Output the [X, Y] coordinate of the center of the cell containing the given text.  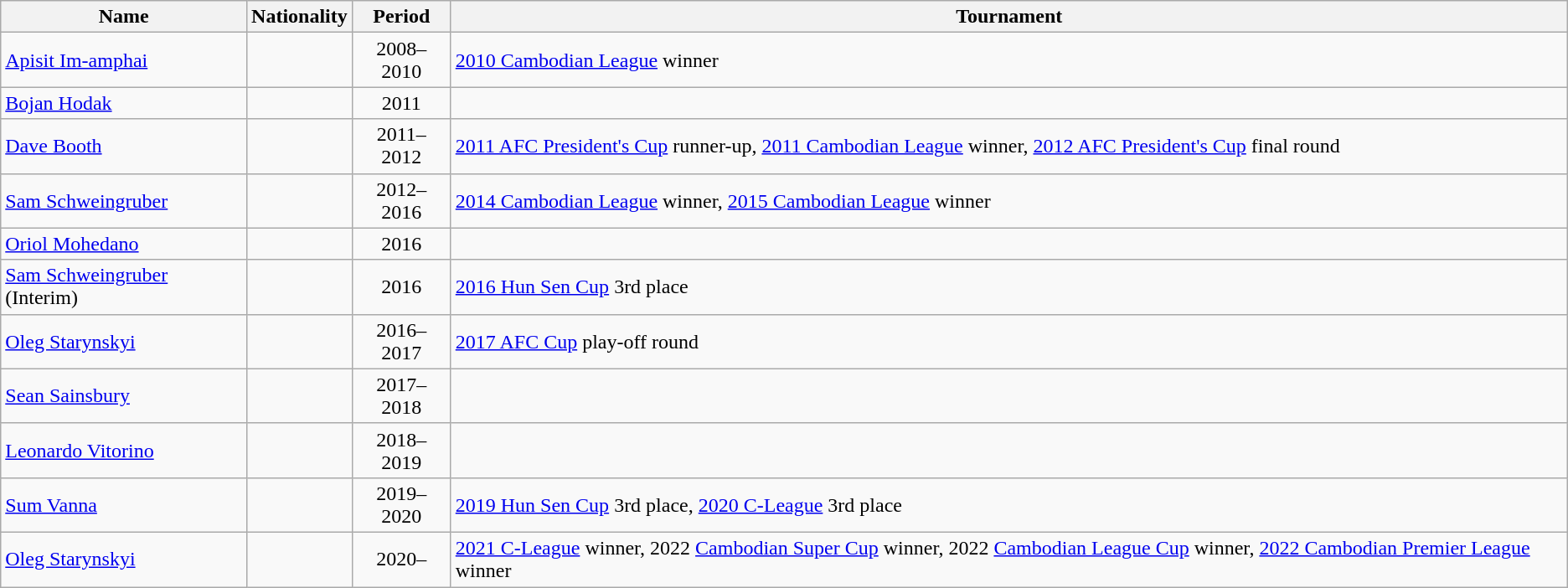
2021 C-League winner, 2022 Cambodian Super Cup winner, 2022 Cambodian League Cup winner, 2022 Cambodian Premier League winner [1008, 560]
Bojan Hodak [124, 103]
Oriol Mohedano [124, 244]
Dave Booth [124, 146]
2008–2010 [401, 60]
Tournament [1008, 17]
Leonardo Vitorino [124, 451]
Name [124, 17]
2019 Hun Sen Cup 3rd place, 2020 C-League 3rd place [1008, 504]
2010 Cambodian League winner [1008, 60]
2011–2012 [401, 146]
2018–2019 [401, 451]
Sam Schweingruber (Interim) [124, 286]
2016–2017 [401, 342]
2017–2018 [401, 395]
Nationality [300, 17]
2014 Cambodian League winner, 2015 Cambodian League winner [1008, 201]
2012–2016 [401, 201]
Sam Schweingruber [124, 201]
2020– [401, 560]
Period [401, 17]
2019–2020 [401, 504]
2016 Hun Sen Cup 3rd place [1008, 286]
Sean Sainsbury [124, 395]
Apisit Im-amphai [124, 60]
2011 [401, 103]
2017 AFC Cup play-off round [1008, 342]
2011 AFC President's Cup runner-up, 2011 Cambodian League winner, 2012 AFC President's Cup final round [1008, 146]
Sum Vanna [124, 504]
